Pinpoint the cell where the given text exists, returning its (X, Y) midpoint coordinate. 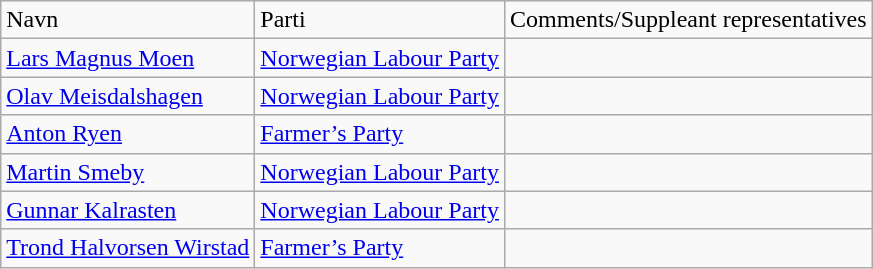
Lars Magnus Moen (128, 58)
Comments/Suppleant representatives (688, 20)
Martin Smeby (128, 172)
Olav Meisdalshagen (128, 96)
Gunnar Kalrasten (128, 210)
Anton Ryen (128, 134)
Navn (128, 20)
Parti (380, 20)
Trond Halvorsen Wirstad (128, 248)
